Return the [x, y] coordinate for the center point of the cell that contains the specified text.  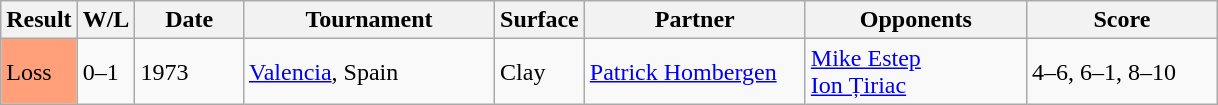
Surface [540, 20]
1973 [190, 72]
Opponents [916, 20]
W/L [106, 20]
Valencia, Spain [368, 72]
Score [1122, 20]
0–1 [106, 72]
Loss [39, 72]
Patrick Hombergen [694, 72]
Clay [540, 72]
Partner [694, 20]
4–6, 6–1, 8–10 [1122, 72]
Mike Estep Ion Țiriac [916, 72]
Result [39, 20]
Tournament [368, 20]
Date [190, 20]
